Pinpoint the cell where the given text exists, returning its (x, y) midpoint coordinate. 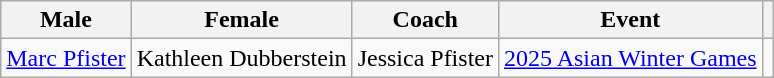
Jessica Pfister (425, 58)
Male (66, 20)
Event (630, 20)
Female (242, 20)
2025 Asian Winter Games (630, 58)
Marc Pfister (66, 58)
Coach (425, 20)
Kathleen Dubberstein (242, 58)
